Output the [x, y] coordinate of the center of the cell containing the given text.  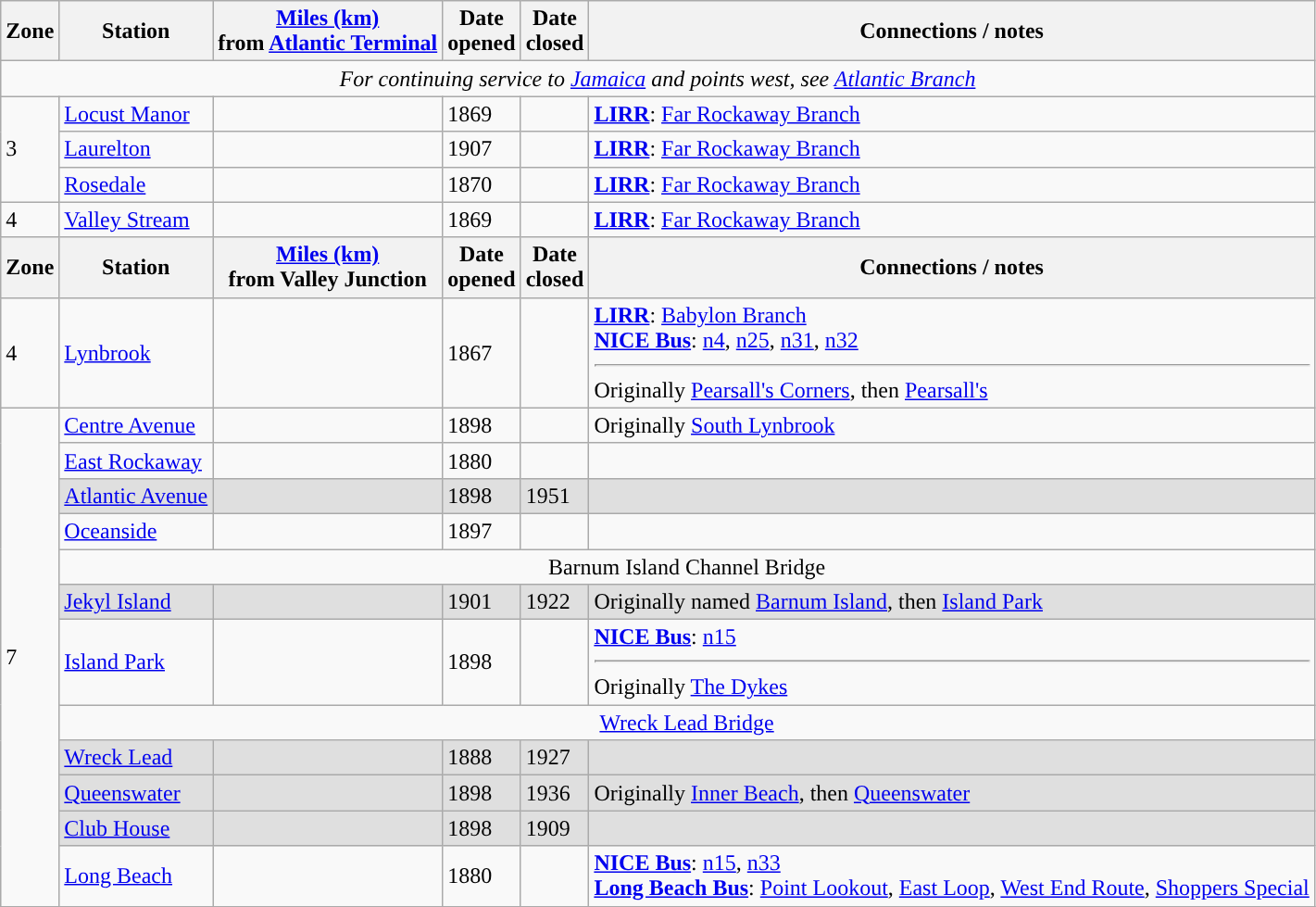
Locust Manor [136, 114]
Island Park [136, 662]
1922 [555, 602]
1909 [555, 828]
NICE Bus: n15Originally The Dykes [952, 662]
Rosedale [136, 184]
Miles (km)from Atlantic Terminal [328, 31]
Jekyl Island [136, 602]
Oceanside [136, 531]
1951 [555, 496]
1867 [482, 352]
For continuing service to Jamaica and points west, see Atlantic Branch [658, 79]
Barnum Island Channel Bridge [687, 566]
NICE Bus: n15, n33 Long Beach Bus: Point Lookout, East Loop, West End Route, Shoppers Special [952, 876]
Centre Avenue [136, 425]
1870 [482, 184]
Wreck Lead Bridge [687, 723]
Queenswater [136, 793]
Originally South Lynbrook [952, 425]
Wreck Lead [136, 758]
Atlantic Avenue [136, 496]
7 [30, 657]
Valley Stream [136, 220]
Miles (km)from Valley Junction [328, 267]
1907 [482, 149]
1927 [555, 758]
Laurelton [136, 149]
Club House [136, 828]
1888 [482, 758]
3 [30, 149]
East Rockaway [136, 460]
Originally Inner Beach, then Queenswater [952, 793]
Long Beach [136, 876]
Originally named Barnum Island, then Island Park [952, 602]
Lynbrook [136, 352]
LIRR: Babylon Branch NICE Bus: n4, n25, n31, n32Originally Pearsall's Corners, then Pearsall's [952, 352]
1936 [555, 793]
1901 [482, 602]
1897 [482, 531]
